Find where the given text appears and provide that cell's center as (x, y) coordinate. 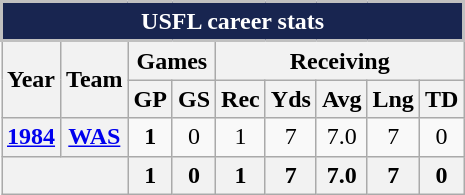
Avg (342, 99)
TD (441, 99)
WAS (95, 137)
Yds (290, 99)
Team (95, 80)
1984 (32, 137)
Lng (393, 99)
Receiving (340, 60)
Games (172, 60)
Year (32, 80)
GS (194, 99)
GP (150, 99)
USFL career stats (233, 22)
Rec (241, 99)
